Search for the cell housing the specified text and yield its [x, y] center coordinate. 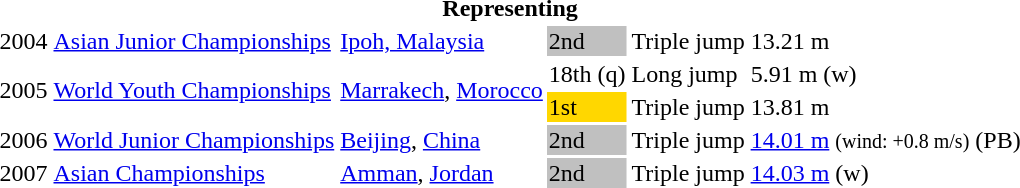
Asian Junior Championships [194, 41]
Marrakech, Morocco [442, 90]
Asian Championships [194, 173]
Long jump [688, 74]
World Youth Championships [194, 90]
Beijing, China [442, 140]
Amman, Jordan [442, 173]
1st [587, 107]
18th (q) [587, 74]
World Junior Championships [194, 140]
Ipoh, Malaysia [442, 41]
